Output the (x, y) coordinate of the center of the cell containing the given text.  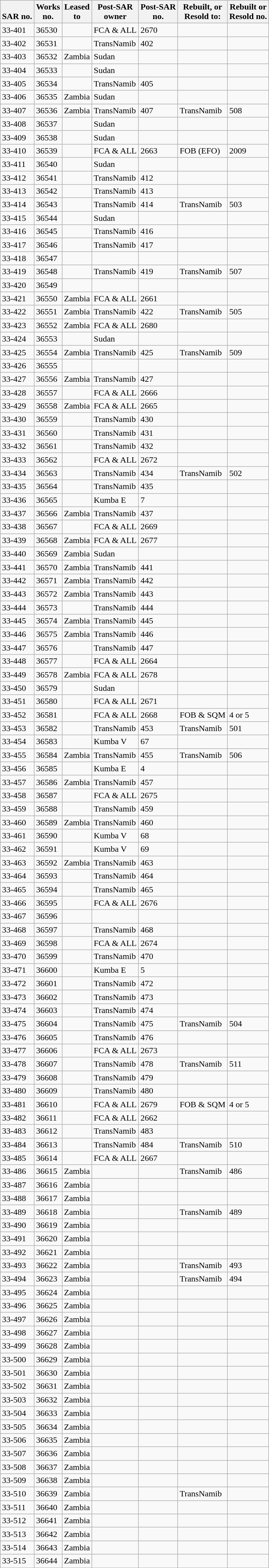
36540 (48, 164)
33-406 (17, 97)
442 (158, 580)
33-464 (17, 876)
33-443 (17, 594)
2665 (158, 406)
67 (158, 742)
2673 (158, 1051)
33-465 (17, 889)
33-421 (17, 298)
33-493 (17, 1266)
486 (248, 1171)
36631 (48, 1386)
33-439 (17, 540)
33-482 (17, 1118)
453 (158, 728)
2662 (158, 1118)
36582 (48, 728)
36536 (48, 110)
470 (158, 957)
33-498 (17, 1333)
464 (158, 876)
33-402 (17, 43)
36596 (48, 916)
33-453 (17, 728)
33-449 (17, 675)
33-430 (17, 420)
36598 (48, 943)
2668 (158, 715)
36594 (48, 889)
36558 (48, 406)
2679 (158, 1104)
33-450 (17, 688)
417 (158, 245)
413 (158, 191)
2669 (158, 527)
36562 (48, 460)
455 (158, 755)
427 (158, 379)
36531 (48, 43)
36597 (48, 930)
36533 (48, 70)
36637 (48, 1467)
33-424 (17, 339)
33-469 (17, 943)
501 (248, 728)
36610 (48, 1104)
36573 (48, 607)
33-431 (17, 433)
36585 (48, 768)
36609 (48, 1091)
36612 (48, 1131)
33-425 (17, 352)
447 (158, 648)
33-467 (17, 916)
36576 (48, 648)
36541 (48, 177)
36555 (48, 366)
33-505 (17, 1427)
33-483 (17, 1131)
36579 (48, 688)
2676 (158, 903)
36633 (48, 1413)
509 (248, 352)
36616 (48, 1185)
36564 (48, 487)
33-405 (17, 84)
36615 (48, 1171)
2661 (158, 298)
Rebuilt, orResold to: (203, 12)
2680 (158, 325)
36599 (48, 957)
36617 (48, 1198)
33-435 (17, 487)
419 (158, 272)
36629 (48, 1359)
2678 (158, 675)
33-412 (17, 177)
36636 (48, 1453)
437 (158, 513)
478 (158, 1064)
508 (248, 110)
36643 (48, 1548)
33-460 (17, 822)
2663 (158, 151)
33-501 (17, 1373)
33-423 (17, 325)
36534 (48, 84)
33-417 (17, 245)
36592 (48, 863)
33-499 (17, 1346)
33-434 (17, 473)
36639 (48, 1494)
425 (158, 352)
36544 (48, 218)
36542 (48, 191)
33-488 (17, 1198)
33-484 (17, 1145)
36635 (48, 1440)
33-433 (17, 460)
36625 (48, 1306)
36586 (48, 782)
33-513 (17, 1534)
33-491 (17, 1238)
36619 (48, 1225)
36535 (48, 97)
36634 (48, 1427)
36608 (48, 1078)
472 (158, 983)
Post-SARno. (158, 12)
33-441 (17, 567)
33-409 (17, 137)
33-415 (17, 218)
489 (248, 1212)
33-474 (17, 1010)
475 (158, 1024)
33-514 (17, 1548)
468 (158, 930)
33-502 (17, 1386)
36628 (48, 1346)
5 (158, 970)
441 (158, 567)
36583 (48, 742)
36578 (48, 675)
33-446 (17, 634)
33-475 (17, 1024)
68 (158, 836)
504 (248, 1024)
7 (158, 500)
33-458 (17, 795)
33-466 (17, 903)
2009 (248, 151)
33-468 (17, 930)
33-448 (17, 661)
36593 (48, 876)
33-507 (17, 1453)
36623 (48, 1279)
2667 (158, 1158)
36614 (48, 1158)
414 (158, 205)
431 (158, 433)
SAR no. (17, 12)
33-497 (17, 1319)
33-422 (17, 312)
33-452 (17, 715)
36613 (48, 1145)
33-407 (17, 110)
33-461 (17, 836)
36624 (48, 1292)
33-462 (17, 849)
36618 (48, 1212)
33-432 (17, 446)
444 (158, 607)
33-437 (17, 513)
33-500 (17, 1359)
36568 (48, 540)
484 (158, 1145)
69 (158, 849)
459 (158, 809)
33-418 (17, 258)
2677 (158, 540)
36627 (48, 1333)
Rebuilt orResold no. (248, 12)
479 (158, 1078)
33-426 (17, 366)
476 (158, 1037)
33-492 (17, 1252)
474 (158, 1010)
2671 (158, 701)
36602 (48, 997)
36641 (48, 1521)
33-404 (17, 70)
33-481 (17, 1104)
33-509 (17, 1480)
36546 (48, 245)
36565 (48, 500)
33-506 (17, 1440)
33-442 (17, 580)
33-503 (17, 1400)
435 (158, 487)
36548 (48, 272)
36642 (48, 1534)
2664 (158, 661)
33-485 (17, 1158)
493 (248, 1266)
2674 (158, 943)
36545 (48, 231)
33-411 (17, 164)
36563 (48, 473)
407 (158, 110)
33-403 (17, 57)
465 (158, 889)
33-401 (17, 30)
33-410 (17, 151)
36626 (48, 1319)
36595 (48, 903)
36575 (48, 634)
36587 (48, 795)
33-416 (17, 231)
33-490 (17, 1225)
36560 (48, 433)
33-428 (17, 393)
33-478 (17, 1064)
503 (248, 205)
2666 (158, 393)
502 (248, 473)
33-419 (17, 272)
33-512 (17, 1521)
33-440 (17, 554)
434 (158, 473)
FOB (EFO) (203, 151)
36603 (48, 1010)
33-494 (17, 1279)
33-436 (17, 500)
33-486 (17, 1171)
36611 (48, 1118)
511 (248, 1064)
405 (158, 84)
36571 (48, 580)
36530 (48, 30)
33-472 (17, 983)
36606 (48, 1051)
33-504 (17, 1413)
Worksno. (48, 12)
33-454 (17, 742)
33-429 (17, 406)
460 (158, 822)
36539 (48, 151)
36632 (48, 1400)
483 (158, 1131)
506 (248, 755)
36581 (48, 715)
33-496 (17, 1306)
33-463 (17, 863)
507 (248, 272)
33-480 (17, 1091)
36572 (48, 594)
33-470 (17, 957)
36543 (48, 205)
33-489 (17, 1212)
36552 (48, 325)
Leasedto (77, 12)
422 (158, 312)
36537 (48, 124)
2670 (158, 30)
416 (158, 231)
36605 (48, 1037)
36553 (48, 339)
494 (248, 1279)
412 (158, 177)
33-515 (17, 1561)
2675 (158, 795)
36644 (48, 1561)
36622 (48, 1266)
4 (158, 768)
36551 (48, 312)
36532 (48, 57)
36601 (48, 983)
446 (158, 634)
36589 (48, 822)
36559 (48, 420)
33-473 (17, 997)
33-413 (17, 191)
33-447 (17, 648)
36566 (48, 513)
36561 (48, 446)
445 (158, 621)
33-510 (17, 1494)
33-420 (17, 285)
36556 (48, 379)
36574 (48, 621)
33-479 (17, 1078)
33-451 (17, 701)
36607 (48, 1064)
36549 (48, 285)
33-457 (17, 782)
Post-SARowner (115, 12)
480 (158, 1091)
36577 (48, 661)
430 (158, 420)
33-487 (17, 1185)
36600 (48, 970)
33-445 (17, 621)
36580 (48, 701)
36570 (48, 567)
473 (158, 997)
2672 (158, 460)
36584 (48, 755)
33-438 (17, 527)
36638 (48, 1480)
36640 (48, 1507)
36620 (48, 1238)
33-456 (17, 768)
36569 (48, 554)
33-455 (17, 755)
36550 (48, 298)
33-459 (17, 809)
33-508 (17, 1467)
36591 (48, 849)
457 (158, 782)
36630 (48, 1373)
36588 (48, 809)
432 (158, 446)
463 (158, 863)
33-511 (17, 1507)
36557 (48, 393)
36590 (48, 836)
36538 (48, 137)
510 (248, 1145)
443 (158, 594)
33-471 (17, 970)
33-477 (17, 1051)
36604 (48, 1024)
402 (158, 43)
33-427 (17, 379)
33-495 (17, 1292)
33-408 (17, 124)
33-414 (17, 205)
36621 (48, 1252)
36547 (48, 258)
33-476 (17, 1037)
505 (248, 312)
36554 (48, 352)
36567 (48, 527)
33-444 (17, 607)
